Pinpoint the cell where the given text exists, returning its (X, Y) midpoint coordinate. 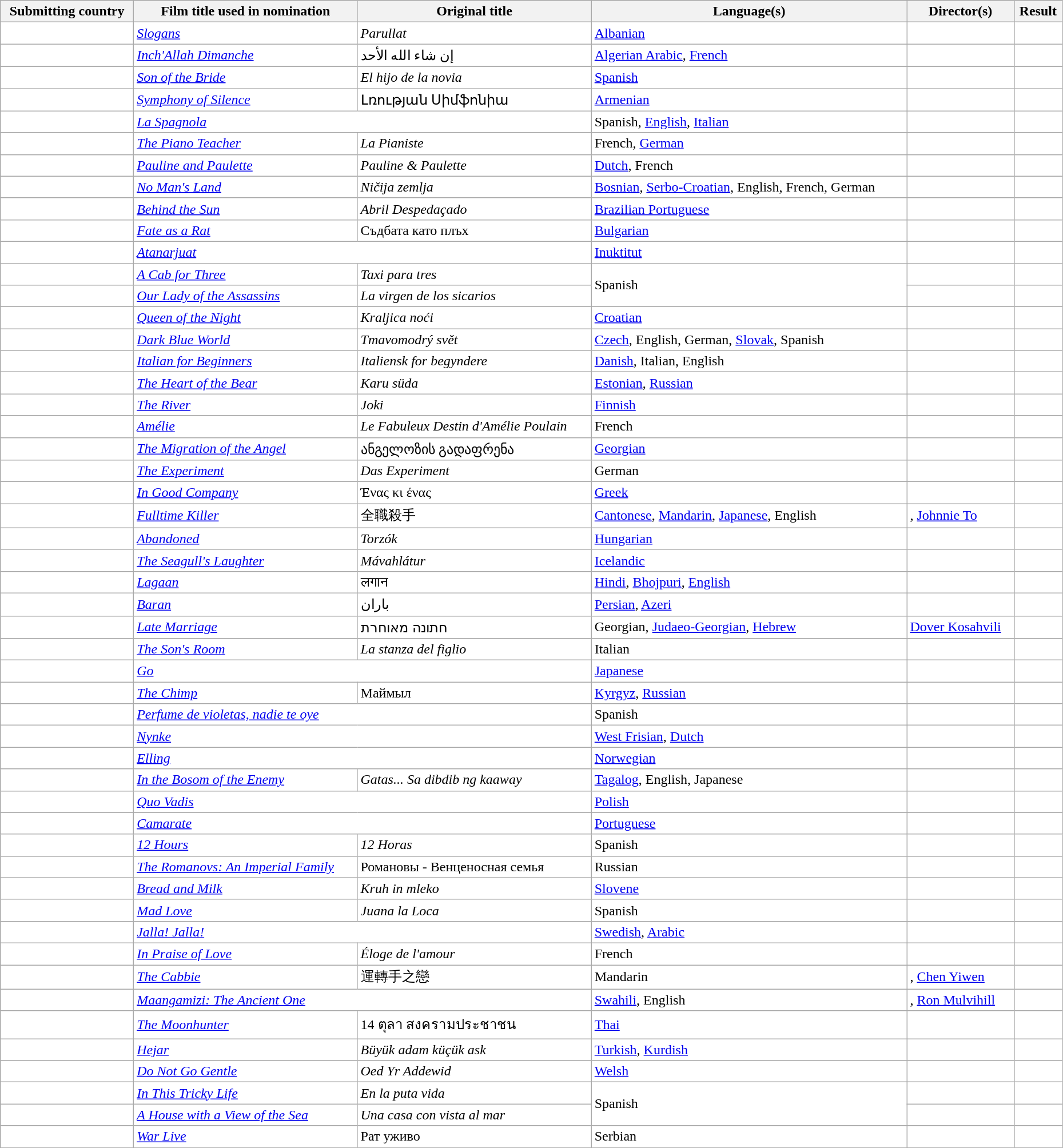
Dover Kosahvili (961, 627)
Atanarjuat (363, 252)
लगान (475, 582)
The Piano Teacher (246, 143)
Behind the Sun (246, 209)
Hungarian (749, 539)
Романовы - Венценосная семья (475, 867)
14 ตุลา สงครามประชาชน (475, 1025)
The Romanovs: An Imperial Family (246, 867)
French, German (749, 143)
Bulgarian (749, 230)
Nynke (363, 736)
Slovene (749, 888)
Welsh (749, 1071)
Jalla! Jalla! (363, 932)
باران (475, 604)
Son of the Bride (246, 77)
La stanza del figlio (475, 649)
Una casa con vista al mar (475, 1115)
Do Not Go Gentle (246, 1071)
Dutch, French (749, 165)
La Pianiste (475, 143)
Czech, English, German, Slovak, Spanish (749, 340)
A Cab for Three (246, 274)
Oed Yr Addewid (475, 1071)
Parullat (475, 33)
Original title (475, 11)
In the Bosom of the Enemy (246, 780)
Tmavomodrý svět (475, 340)
Director(s) (961, 11)
Le Fabuleux Destin d'Amélie Poulain (475, 426)
Algerian Arabic, French (749, 55)
Taxi para tres (475, 274)
Croatian (749, 318)
The Migration of the Angel (246, 449)
Kyrgyz, Russian (749, 693)
Late Marriage (246, 627)
Film title used in nomination (246, 11)
Quo Vadis (363, 802)
إن شاء الله الأحد (475, 55)
Swahili, English (749, 1000)
Das Experiment (475, 471)
The Chimp (246, 693)
The Cabbie (246, 978)
Tagalog, English, Japanese (749, 780)
Estonian, Russian (749, 383)
Danish, Italian, English (749, 361)
全職殺手 (475, 516)
Рат уживо (475, 1137)
Съдбата като плъх (475, 230)
In Praise of Love (246, 954)
Polish (749, 802)
, Ron Mulvihill (961, 1000)
Pauline and Paulette (246, 165)
German (749, 471)
Maangamizi: The Ancient One (363, 1000)
Fate as a Rat (246, 230)
Persian, Azeri (749, 604)
Mad Love (246, 910)
Russian (749, 867)
Abandoned (246, 539)
Juana la Loca (475, 910)
En la puta vida (475, 1093)
Spanish, English, Italian (749, 122)
Albanian (749, 33)
Inuktitut (749, 252)
חתונה מאוחרת (475, 627)
Dark Blue World (246, 340)
12 Hours (246, 845)
Mandarin (749, 978)
Perfume de violetas, nadie te oye (363, 715)
West Frisian, Dutch (749, 736)
The Seagull's Laughter (246, 560)
, Johnnie To (961, 516)
Ničija zemlja (475, 187)
Büyük adam küçük ask (475, 1050)
La Spagnola (363, 122)
Portuguese (749, 823)
Language(s) (749, 11)
Italian (749, 649)
Slogans (246, 33)
War Live (246, 1137)
Kraljica noći (475, 318)
Baran (246, 604)
, Chen Yiwen (961, 978)
No Man's Land (246, 187)
Italiensk for begyndere (475, 361)
Hindi, Bhojpuri, English (749, 582)
Icelandic (749, 560)
Kruh in mleko (475, 888)
Our Lady of the Assassins (246, 296)
Go (363, 671)
Karu süda (475, 383)
Japanese (749, 671)
Mávahlátur (475, 560)
Norwegian (749, 758)
Bosnian, Serbo-Croatian, English, French, German (749, 187)
The Son's Room (246, 649)
The Heart of the Bear (246, 383)
Brazilian Portuguese (749, 209)
La virgen de los sicarios (475, 296)
Hejar (246, 1050)
El hijo de la novia (475, 77)
Ένας κι ένας (475, 493)
In This Tricky Life (246, 1093)
Cantonese, Mandarin, Japanese, English (749, 516)
Georgian, Judaeo-Georgian, Hebrew (749, 627)
運轉手之戀 (475, 978)
Greek (749, 493)
Result (1038, 11)
Pauline & Paulette (475, 165)
Swedish, Arabic (749, 932)
A House with a View of the Sea (246, 1115)
The River (246, 405)
Symphony of Silence (246, 99)
Fulltime Killer (246, 516)
Queen of the Night (246, 318)
Torzók (475, 539)
Lagaan (246, 582)
Joki (475, 405)
12 Horas (475, 845)
Abril Despedaçado (475, 209)
Italian for Beginners (246, 361)
Bread and Milk (246, 888)
In Good Company (246, 493)
Маймыл (475, 693)
The Experiment (246, 471)
Georgian (749, 449)
Turkish, Kurdish (749, 1050)
Armenian (749, 99)
ანგელოზის გადაფრენა (475, 449)
Finnish (749, 405)
Serbian (749, 1137)
Éloge de l'amour (475, 954)
Gatas... Sa dibdib ng kaaway (475, 780)
Camarate (363, 823)
Thai (749, 1025)
Amélie (246, 426)
Submitting country (67, 11)
Լռության Սիմֆոնիա (475, 99)
Elling (363, 758)
Inch'Allah Dimanche (246, 55)
The Moonhunter (246, 1025)
